Find where the given text appears and provide that cell's center as [x, y] coordinate. 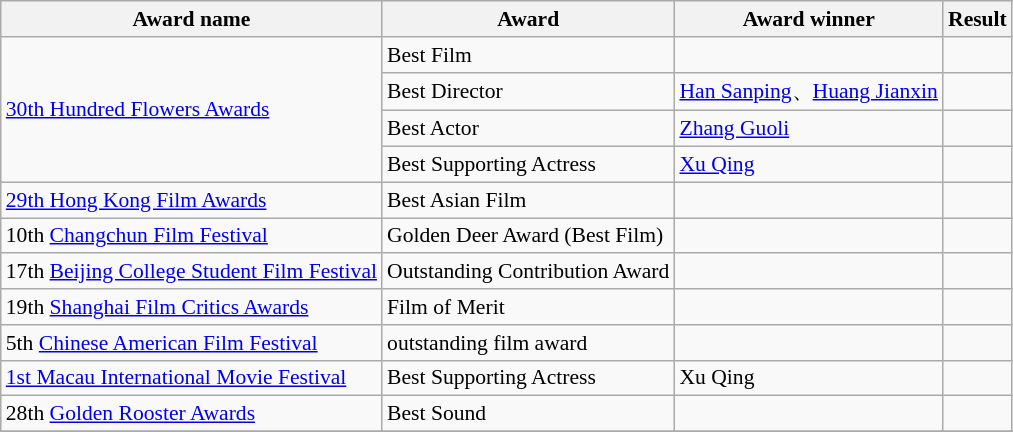
30th Hundred Flowers Awards [192, 110]
17th Beijing College Student Film Festival [192, 272]
Best Asian Film [528, 200]
5th Chinese American Film Festival [192, 343]
outstanding film award [528, 343]
Award name [192, 19]
10th Changchun Film Festival [192, 236]
Award winner [808, 19]
Outstanding Contribution Award [528, 272]
Best Film [528, 55]
1st Macau International Movie Festival [192, 378]
Golden Deer Award (Best Film) [528, 236]
Zhang Guoli [808, 129]
29th Hong Kong Film Awards [192, 200]
Best Sound [528, 414]
Award [528, 19]
19th Shanghai Film Critics Awards [192, 307]
Best Actor [528, 129]
Best Director [528, 92]
Film of Merit [528, 307]
28th Golden Rooster Awards [192, 414]
Result [978, 19]
Han Sanping、Huang Jianxin [808, 92]
